Return the [X, Y] coordinate for the center point of the cell that contains the specified text.  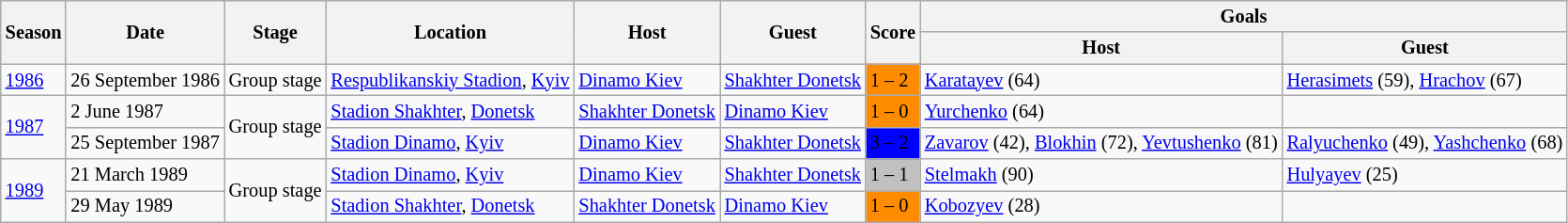
Herasimets (59), Hrachov (67) [1425, 80]
25 September 1987 [145, 143]
1 – 2 [893, 80]
1987 [34, 126]
Ralyuchenko (49), Yashchenko (68) [1425, 143]
2 June 1987 [145, 111]
Zavarov (42), Blokhin (72), Yevtushenko (81) [1101, 143]
Goals [1243, 16]
Season [34, 32]
Respublikanskiy Stadion, Kyiv [450, 80]
1989 [34, 190]
21 March 1989 [145, 175]
Stage [276, 32]
29 May 1989 [145, 206]
1986 [34, 80]
Yurchenko (64) [1101, 111]
Location [450, 32]
Kobozyev (28) [1101, 206]
1 – 1 [893, 175]
Stelmakh (90) [1101, 175]
Score [893, 32]
Karatayev (64) [1101, 80]
Hulyayev (25) [1425, 175]
3 – 2 [893, 143]
26 September 1986 [145, 80]
Date [145, 32]
